Extract the (x, y) coordinate from the center of the cell holding the provided text.  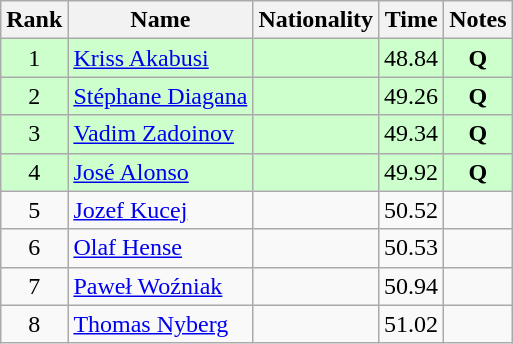
3 (34, 134)
Rank (34, 20)
2 (34, 96)
Paweł Woźniak (160, 286)
4 (34, 172)
8 (34, 324)
7 (34, 286)
Nationality (316, 20)
Stéphane Diagana (160, 96)
Notes (478, 20)
Olaf Hense (160, 248)
Jozef Kucej (160, 210)
6 (34, 248)
Thomas Nyberg (160, 324)
José Alonso (160, 172)
49.34 (412, 134)
50.52 (412, 210)
51.02 (412, 324)
49.92 (412, 172)
49.26 (412, 96)
Kriss Akabusi (160, 58)
Vadim Zadoinov (160, 134)
Time (412, 20)
5 (34, 210)
48.84 (412, 58)
50.94 (412, 286)
50.53 (412, 248)
1 (34, 58)
Name (160, 20)
